From the cell containing the given text, extract its center point as [x, y] coordinate. 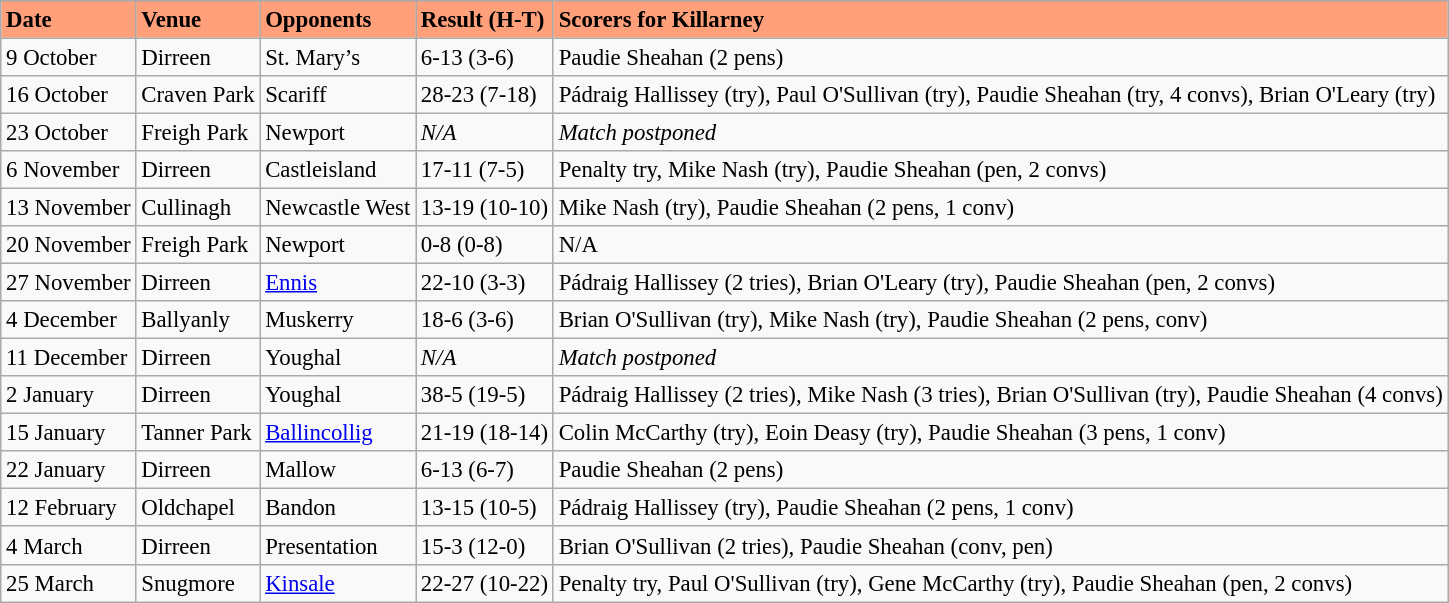
22-10 (3-3) [485, 282]
Mallow [338, 470]
4 March [68, 545]
18-6 (3-6) [485, 320]
Date [68, 19]
20 November [68, 245]
27 November [68, 282]
Kinsale [338, 583]
13-19 (10-10) [485, 207]
Brian O'Sullivan (2 tries), Paudie Sheahan (conv, pen) [1000, 545]
22 January [68, 470]
Cullinagh [198, 207]
6-13 (6-7) [485, 470]
Scorers for Killarney [1000, 19]
15-3 (12-0) [485, 545]
Oldchapel [198, 508]
Brian O'Sullivan (try), Mike Nash (try), Paudie Sheahan (2 pens, conv) [1000, 320]
Newcastle West [338, 207]
15 January [68, 433]
St. Mary’s [338, 57]
Ballincollig [338, 433]
12 February [68, 508]
23 October [68, 132]
13-15 (10-5) [485, 508]
Pádraig Hallissey (try), Paul O'Sullivan (try), Paudie Sheahan (try, 4 convs), Brian O'Leary (try) [1000, 94]
22-27 (10-22) [485, 583]
Ennis [338, 282]
Presentation [338, 545]
2 January [68, 395]
38-5 (19-5) [485, 395]
6 November [68, 170]
Penalty try, Mike Nash (try), Paudie Sheahan (pen, 2 convs) [1000, 170]
28-23 (7-18) [485, 94]
6-13 (3-6) [485, 57]
0-8 (0-8) [485, 245]
Muskerry [338, 320]
Craven Park [198, 94]
13 November [68, 207]
Scariff [338, 94]
Tanner Park [198, 433]
Snugmore [198, 583]
4 December [68, 320]
Ballyanly [198, 320]
16 October [68, 94]
Mike Nash (try), Paudie Sheahan (2 pens, 1 conv) [1000, 207]
Pádraig Hallissey (2 tries), Mike Nash (3 tries), Brian O'Sullivan (try), Paudie Sheahan (4 convs) [1000, 395]
17-11 (7-5) [485, 170]
Venue [198, 19]
21-19 (18-14) [485, 433]
Result (H-T) [485, 19]
Penalty try, Paul O'Sullivan (try), Gene McCarthy (try), Paudie Sheahan (pen, 2 convs) [1000, 583]
11 December [68, 357]
Colin McCarthy (try), Eoin Deasy (try), Paudie Sheahan (3 pens, 1 conv) [1000, 433]
Pádraig Hallissey (try), Paudie Sheahan (2 pens, 1 conv) [1000, 508]
Castleisland [338, 170]
9 October [68, 57]
Bandon [338, 508]
Pádraig Hallissey (2 tries), Brian O'Leary (try), Paudie Sheahan (pen, 2 convs) [1000, 282]
25 March [68, 583]
Opponents [338, 19]
